Pinpoint the cell where the given text exists, returning its (X, Y) midpoint coordinate. 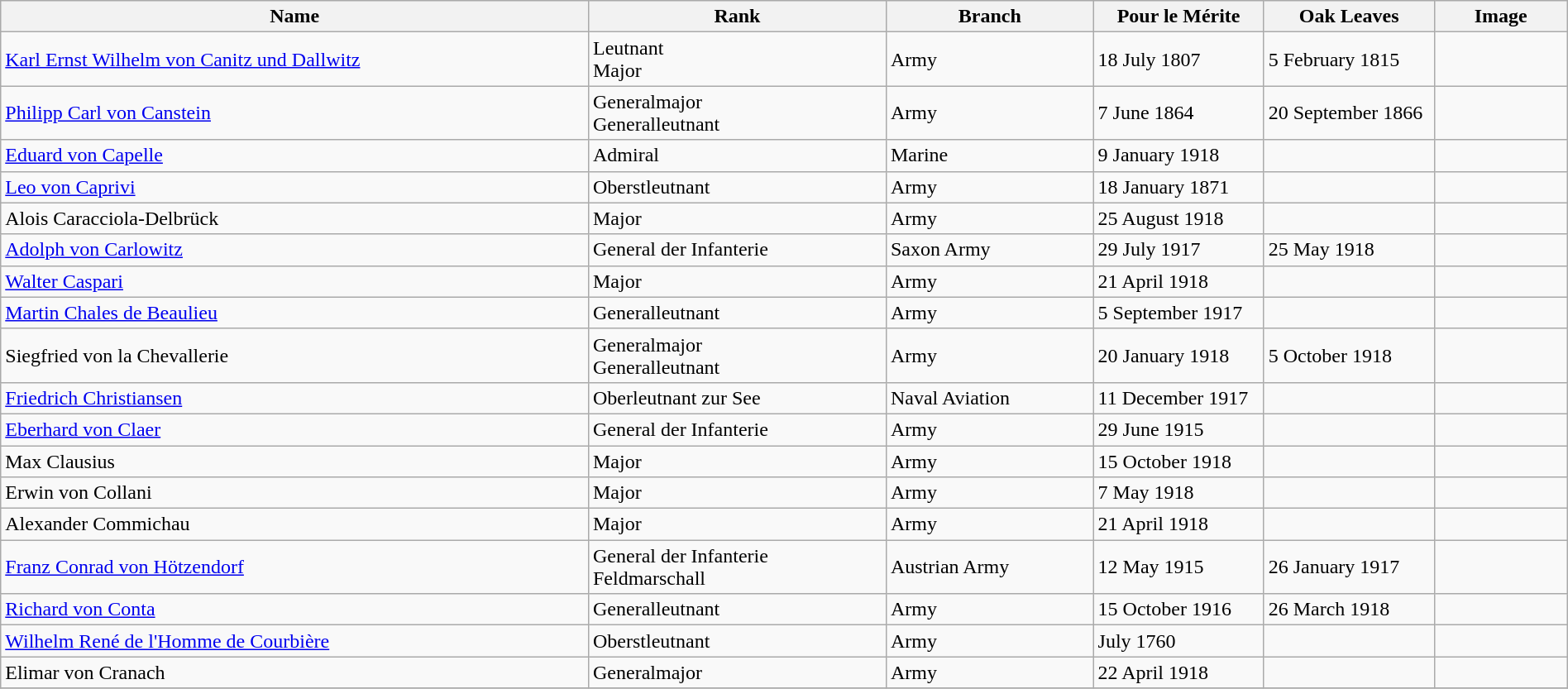
5 September 1917 (1178, 313)
25 May 1918 (1349, 250)
5 October 1918 (1349, 356)
Friedrich Christiansen (294, 398)
15 October 1916 (1178, 610)
7 May 1918 (1178, 493)
Marine (989, 156)
Franz Conrad von Hötzendorf (294, 567)
Leo von Caprivi (294, 187)
Elimar von Cranach (294, 672)
20 September 1866 (1349, 112)
5 February 1815 (1349, 60)
Austrian Army (989, 567)
Eberhard von Claer (294, 429)
Martin Chales de Beaulieu (294, 313)
Rank (737, 17)
11 December 1917 (1178, 398)
Philipp Carl von Canstein (294, 112)
25 August 1918 (1178, 218)
Generalmajor (737, 672)
Erwin von Collani (294, 493)
29 June 1915 (1178, 429)
26 March 1918 (1349, 610)
Name (294, 17)
18 January 1871 (1178, 187)
Adolph von Carlowitz (294, 250)
Eduard von Capelle (294, 156)
Oak Leaves (1349, 17)
Saxon Army (989, 250)
General der InfanterieFeldmarschall (737, 567)
Branch (989, 17)
Max Clausius (294, 461)
9 January 1918 (1178, 156)
7 June 1864 (1178, 112)
22 April 1918 (1178, 672)
15 October 1918 (1178, 461)
Alois Caracciola-Delbrück (294, 218)
20 January 1918 (1178, 356)
26 January 1917 (1349, 567)
Admiral (737, 156)
Walter Caspari (294, 281)
Image (1500, 17)
Wilhelm René de l'Homme de Courbière (294, 641)
July 1760 (1178, 641)
LeutnantMajor (737, 60)
Alexander Commichau (294, 524)
Naval Aviation (989, 398)
18 July 1807 (1178, 60)
Richard von Conta (294, 610)
Pour le Mérite (1178, 17)
Siegfried von la Chevallerie (294, 356)
Karl Ernst Wilhelm von Canitz und Dallwitz (294, 60)
Oberleutnant zur See (737, 398)
12 May 1915 (1178, 567)
29 July 1917 (1178, 250)
